Extract the [X, Y] coordinate from the center of the cell holding the provided text.  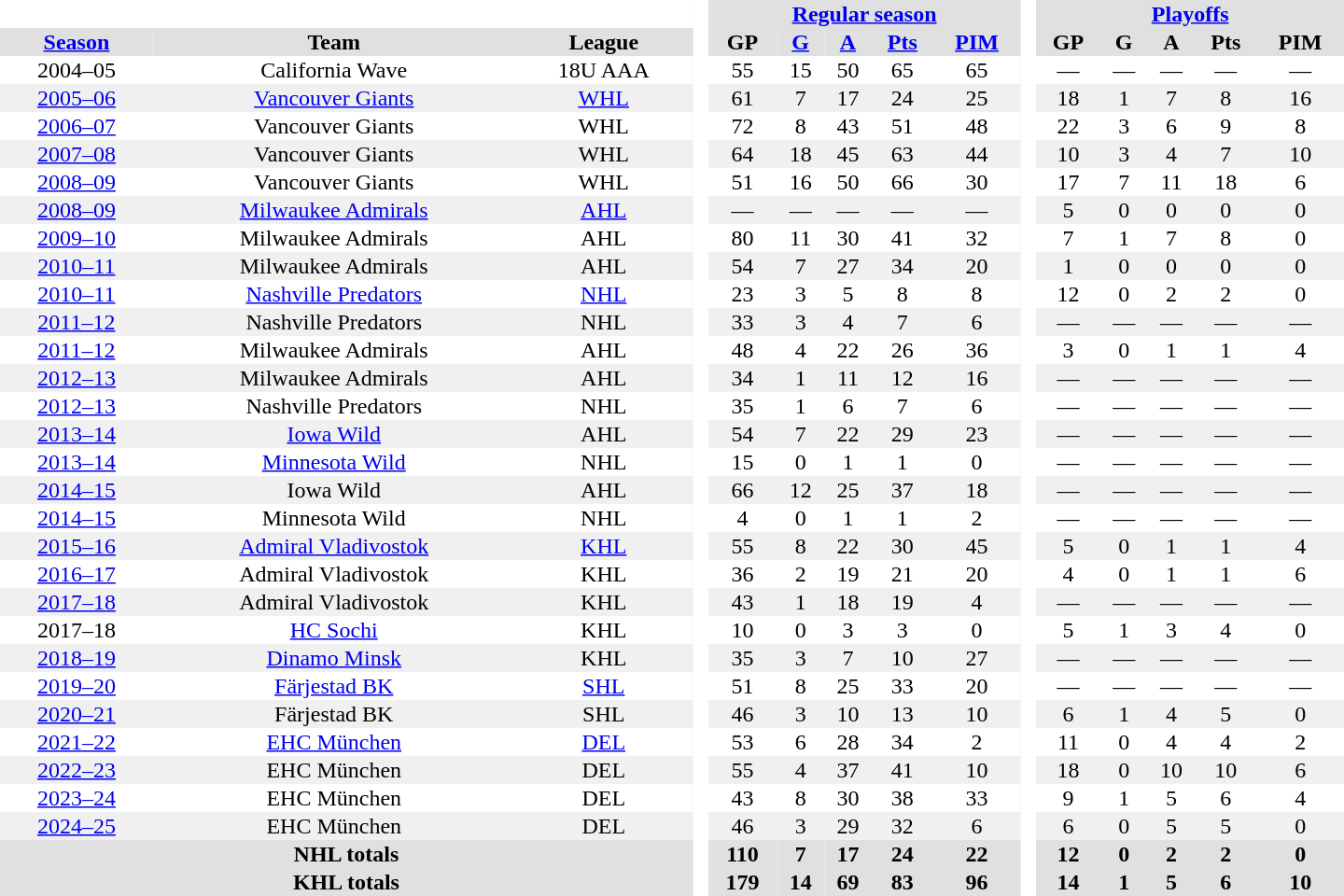
KHL totals [346, 882]
53 [743, 742]
Playoffs [1190, 14]
California Wave [334, 70]
NHL totals [346, 854]
44 [977, 154]
2021–22 [77, 742]
2020–21 [77, 714]
72 [743, 126]
64 [743, 154]
2006–07 [77, 126]
28 [847, 742]
110 [743, 854]
Dinamo Minsk [334, 658]
21 [903, 574]
HC Sochi [334, 630]
2022–23 [77, 770]
2024–25 [77, 826]
2019–20 [77, 686]
2023–24 [77, 798]
2005–06 [77, 98]
Team [334, 42]
61 [743, 98]
80 [743, 238]
38 [903, 798]
13 [903, 714]
2009–10 [77, 238]
League [604, 42]
2004–05 [77, 70]
Regular season [864, 14]
63 [903, 154]
2007–08 [77, 154]
2018–19 [77, 658]
83 [903, 882]
96 [977, 882]
26 [903, 350]
69 [847, 882]
2015–16 [77, 546]
18U AAA [604, 70]
2016–17 [77, 574]
179 [743, 882]
Season [77, 42]
